Capture the cell that displays the provided text and extract its [X, Y] central coordinate. 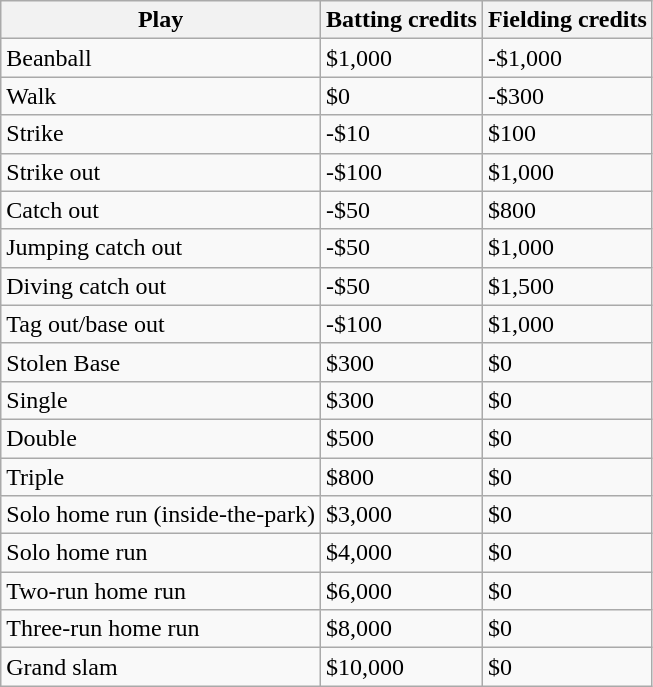
Batting credits [401, 20]
Catch out [161, 210]
$10,000 [401, 667]
$6,000 [401, 591]
$8,000 [401, 629]
Tag out/base out [161, 324]
$100 [567, 134]
Single [161, 400]
$500 [401, 438]
$1,500 [567, 286]
Triple [161, 477]
Stolen Base [161, 362]
Diving catch out [161, 286]
Double [161, 438]
Three-run home run [161, 629]
Fielding credits [567, 20]
$3,000 [401, 515]
Strike out [161, 172]
Jumping catch out [161, 248]
Play [161, 20]
Grand slam [161, 667]
-$10 [401, 134]
Beanball [161, 58]
$4,000 [401, 553]
Strike [161, 134]
Solo home run (inside-the-park) [161, 515]
Walk [161, 96]
Solo home run [161, 553]
-$1,000 [567, 58]
Two-run home run [161, 591]
-$300 [567, 96]
